Detect which cell encompasses the target text, then output its [x, y] center coordinate. 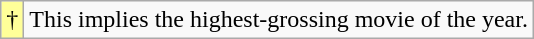
This implies the highest-grossing movie of the year. [279, 20]
† [12, 20]
